Identify which cell holds the provided text, then report its [X, Y] central coordinate. 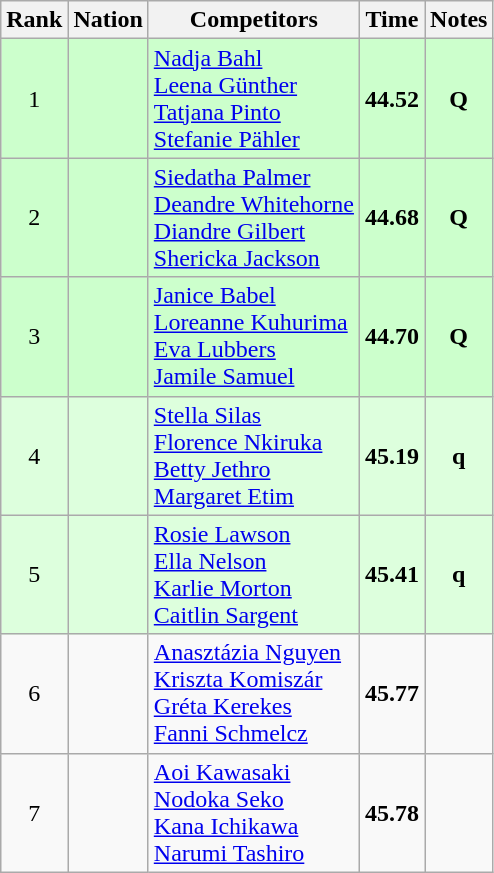
6 [34, 694]
44.52 [392, 98]
Stella SilasFlorence NkirukaBetty JethroMargaret Etim [254, 456]
Notes [459, 20]
Nadja BahlLeena GüntherTatjana PintoStefanie Pähler [254, 98]
2 [34, 218]
Janice BabelLoreanne KuhurimaEva LubbersJamile Samuel [254, 336]
Rosie LawsonElla NelsonKarlie MortonCaitlin Sargent [254, 574]
Siedatha PalmerDeandre WhitehorneDiandre GilbertShericka Jackson [254, 218]
45.77 [392, 694]
1 [34, 98]
Competitors [254, 20]
Nation [108, 20]
45.19 [392, 456]
Time [392, 20]
7 [34, 812]
Anasztázia NguyenKriszta KomiszárGréta KerekesFanni Schmelcz [254, 694]
5 [34, 574]
Rank [34, 20]
3 [34, 336]
44.70 [392, 336]
4 [34, 456]
45.41 [392, 574]
Aoi KawasakiNodoka SekoKana IchikawaNarumi Tashiro [254, 812]
44.68 [392, 218]
45.78 [392, 812]
